For the text-containing cell, return its midpoint in [x, y] coordinate format. 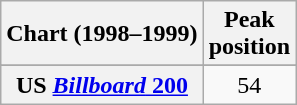
US Billboard 200 [102, 85]
54 [249, 85]
Chart (1998–1999) [102, 34]
Peakposition [249, 34]
